Identify which cell holds the provided text, then report its (x, y) central coordinate. 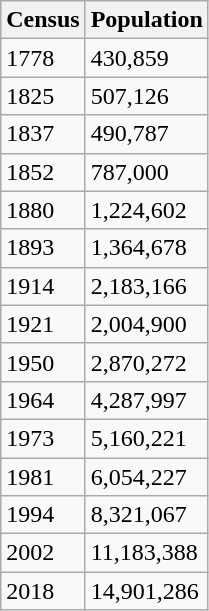
1837 (43, 134)
1921 (43, 324)
2002 (43, 553)
8,321,067 (146, 515)
1778 (43, 58)
1994 (43, 515)
2018 (43, 591)
1,224,602 (146, 210)
6,054,227 (146, 477)
5,160,221 (146, 438)
507,126 (146, 96)
787,000 (146, 172)
2,870,272 (146, 362)
1914 (43, 286)
14,901,286 (146, 591)
430,859 (146, 58)
1893 (43, 248)
1981 (43, 477)
11,183,388 (146, 553)
1973 (43, 438)
Population (146, 20)
1852 (43, 172)
4,287,997 (146, 400)
1964 (43, 400)
1950 (43, 362)
1,364,678 (146, 248)
1880 (43, 210)
1825 (43, 96)
490,787 (146, 134)
Census (43, 20)
2,004,900 (146, 324)
2,183,166 (146, 286)
